Pinpoint the cell where the given text exists, returning its [x, y] midpoint coordinate. 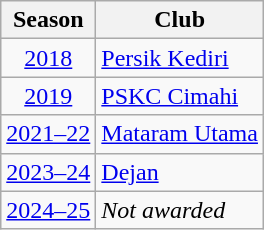
2023–24 [48, 172]
Mataram Utama [180, 134]
Persik Kediri [180, 58]
2018 [48, 58]
2021–22 [48, 134]
Not awarded [180, 210]
2024–25 [48, 210]
Season [48, 20]
PSKC Cimahi [180, 96]
Dejan [180, 172]
2019 [48, 96]
Club [180, 20]
